Detect which cell encompasses the target text, then output its (X, Y) center coordinate. 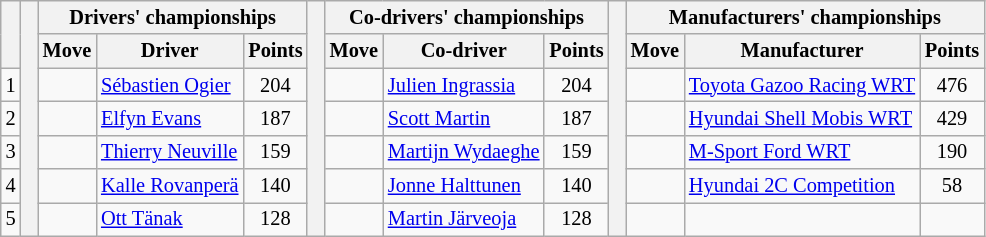
Sébastien Ogier (170, 85)
Scott Martin (464, 118)
2 (11, 118)
476 (952, 85)
Co-drivers' championships (467, 17)
Hyundai 2C Competition (802, 186)
429 (952, 118)
Drivers' championships (173, 17)
58 (952, 186)
4 (11, 186)
Hyundai Shell Mobis WRT (802, 118)
Manufacturer (802, 51)
Jonne Halttunen (464, 186)
1 (11, 85)
Martijn Wydaeghe (464, 152)
Driver (170, 51)
Co-driver (464, 51)
5 (11, 219)
Elfyn Evans (170, 118)
190 (952, 152)
3 (11, 152)
Toyota Gazoo Racing WRT (802, 85)
Manufacturers' championships (805, 17)
M-Sport Ford WRT (802, 152)
Martin Järveoja (464, 219)
Thierry Neuville (170, 152)
Julien Ingrassia (464, 85)
Ott Tänak (170, 219)
Kalle Rovanperä (170, 186)
